Locate the cell with the specified text and output its (X, Y) center coordinate. 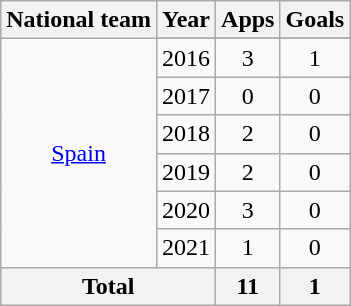
2018 (186, 134)
2021 (186, 248)
2016 (186, 58)
Spain (79, 153)
2017 (186, 96)
Total (108, 286)
Goals (315, 20)
11 (248, 286)
2019 (186, 172)
National team (79, 20)
Year (186, 20)
2020 (186, 210)
Apps (248, 20)
